Return the [x, y] coordinate for the center point of the cell that contains the specified text.  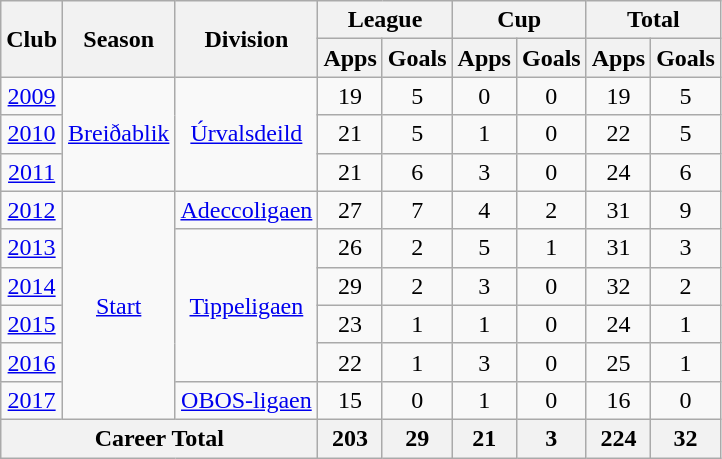
25 [618, 362]
27 [350, 210]
Total [653, 20]
2012 [32, 210]
Breiðablik [119, 134]
15 [350, 400]
Season [119, 39]
League [385, 20]
203 [350, 438]
2017 [32, 400]
Tippeligaen [246, 305]
Adeccoligaen [246, 210]
Start [119, 305]
2014 [32, 286]
2011 [32, 172]
Career Total [160, 438]
2016 [32, 362]
OBOS-ligaen [246, 400]
224 [618, 438]
2015 [32, 324]
7 [417, 210]
26 [350, 248]
Division [246, 39]
16 [618, 400]
9 [686, 210]
2010 [32, 134]
Úrvalsdeild [246, 134]
23 [350, 324]
2013 [32, 248]
Cup [519, 20]
4 [484, 210]
Club [32, 39]
2009 [32, 96]
